Capture the cell that displays the provided text and extract its (X, Y) central coordinate. 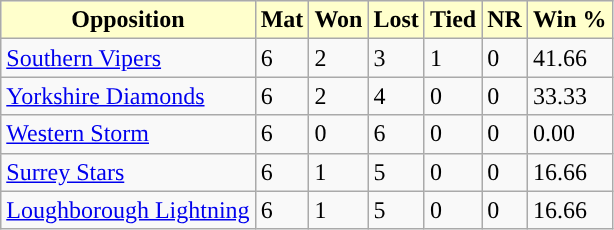
0.00 (570, 134)
Tied (452, 20)
Southern Vipers (128, 58)
Surrey Stars (128, 172)
3 (396, 58)
Western Storm (128, 134)
NR (505, 20)
Yorkshire Diamonds (128, 96)
Opposition (128, 20)
41.66 (570, 58)
33.33 (570, 96)
Win % (570, 20)
Mat (282, 20)
4 (396, 96)
Won (338, 20)
Lost (396, 20)
Loughborough Lightning (128, 210)
